For the text-containing cell, return its midpoint in (X, Y) coordinate format. 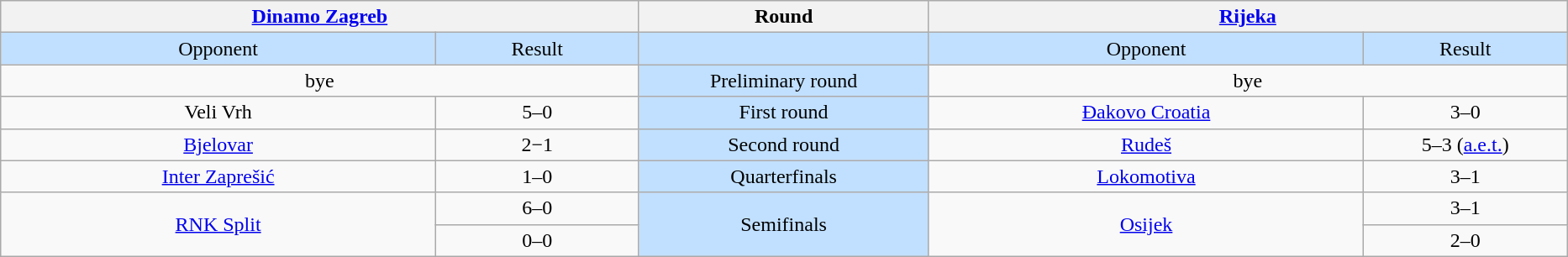
Osijek (1146, 224)
Veli Vrh (218, 113)
5–0 (537, 113)
2−1 (537, 144)
Rudeš (1146, 144)
6–0 (537, 208)
Inter Zaprešić (218, 176)
0–0 (537, 240)
Rijeka (1247, 17)
5–3 (a.e.t.) (1465, 144)
Bjelovar (218, 144)
First round (783, 113)
1–0 (537, 176)
Lokomotiva (1146, 176)
Preliminary round (783, 81)
Round (783, 17)
Dinamo Zagreb (319, 17)
Second round (783, 144)
Semifinals (783, 224)
3–0 (1465, 113)
2–0 (1465, 240)
Đakovo Croatia (1146, 113)
RNK Split (218, 224)
Quarterfinals (783, 176)
